Extract the (X, Y) coordinate from the center of the cell holding the provided text.  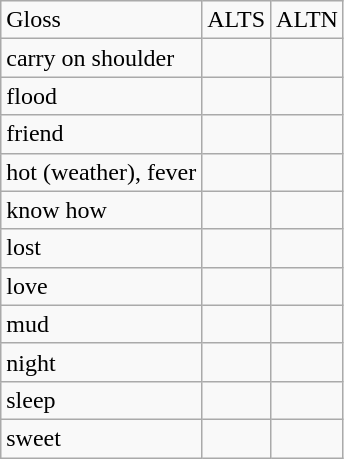
friend (102, 134)
night (102, 362)
sleep (102, 400)
sweet (102, 438)
Gloss (102, 20)
ALTN (308, 20)
lost (102, 248)
flood (102, 96)
hot (weather), fever (102, 172)
ALTS (236, 20)
know how (102, 210)
love (102, 286)
carry on shoulder (102, 58)
mud (102, 324)
